Extract the (x, y) coordinate from the center of the cell holding the provided text.  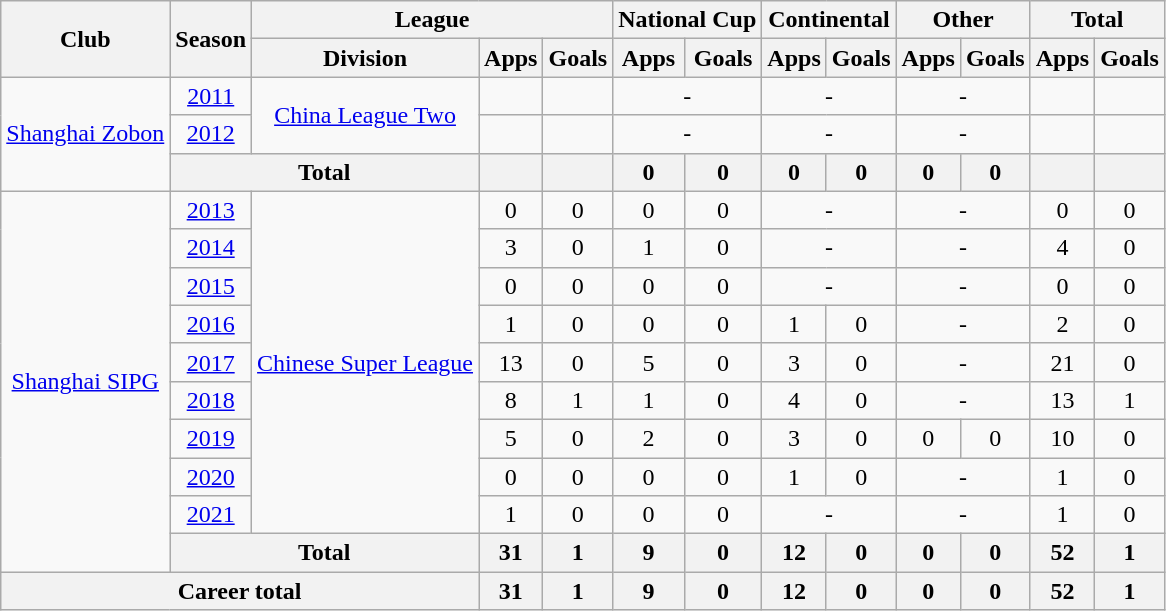
Continental (829, 20)
21 (1062, 362)
Other (963, 20)
2011 (211, 96)
2018 (211, 400)
Shanghai SIPG (86, 382)
2020 (211, 477)
Shanghai Zobon (86, 134)
2021 (211, 515)
Chinese Super League (366, 362)
National Cup (688, 20)
2015 (211, 286)
Season (211, 39)
League (432, 20)
8 (511, 400)
2016 (211, 324)
2019 (211, 438)
China League Two (366, 115)
Career total (240, 591)
Club (86, 39)
10 (1062, 438)
Division (366, 58)
2013 (211, 210)
2017 (211, 362)
2014 (211, 248)
2012 (211, 134)
